Determine the [X, Y] coordinate at the center of the cell enclosing the given text.  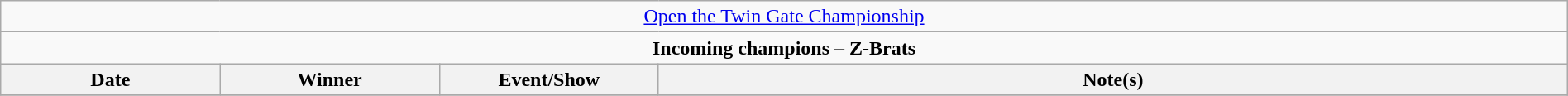
Winner [329, 79]
Date [111, 79]
Incoming champions – Z-Brats [784, 48]
Open the Twin Gate Championship [784, 17]
Note(s) [1113, 79]
Event/Show [549, 79]
